Detect which cell encompasses the target text, then output its (X, Y) center coordinate. 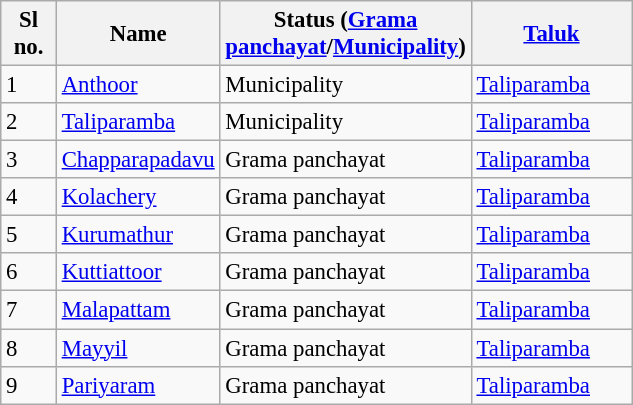
Kuttiattoor (138, 273)
Name (138, 34)
Mayyil (138, 348)
7 (29, 310)
3 (29, 160)
6 (29, 273)
9 (29, 385)
Taluk (552, 34)
Anthoor (138, 85)
Kolachery (138, 197)
Status (Grama panchayat/Municipality) (346, 34)
8 (29, 348)
1 (29, 85)
Kurumathur (138, 235)
Pariyaram (138, 385)
5 (29, 235)
Sl no. (29, 34)
Chapparapadavu (138, 160)
Malapattam (138, 310)
2 (29, 122)
4 (29, 197)
